Search for the cell housing the specified text and yield its [X, Y] center coordinate. 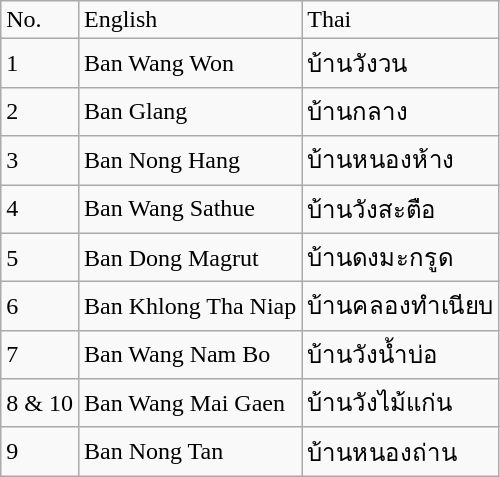
7 [40, 354]
3 [40, 160]
บ้านวังวน [400, 64]
Ban Wang Nam Bo [190, 354]
Ban Nong Hang [190, 160]
Ban Nong Tan [190, 452]
Ban Wang Mai Gaen [190, 404]
บ้านหนองห้าง [400, 160]
Ban Wang Sathue [190, 208]
1 [40, 64]
บ้านวังสะตือ [400, 208]
4 [40, 208]
บ้านวังน้ำบ่อ [400, 354]
บ้านหนองถ่าน [400, 452]
6 [40, 306]
Ban Glang [190, 112]
2 [40, 112]
English [190, 20]
Thai [400, 20]
Ban Khlong Tha Niap [190, 306]
Ban Wang Won [190, 64]
บ้านคลองทำเนียบ [400, 306]
No. [40, 20]
บ้านกลาง [400, 112]
8 & 10 [40, 404]
บ้านดงมะกรูด [400, 258]
บ้านวังไม้แก่น [400, 404]
5 [40, 258]
Ban Dong Magrut [190, 258]
9 [40, 452]
